Find where the given text appears and provide that cell's center as [X, Y] coordinate. 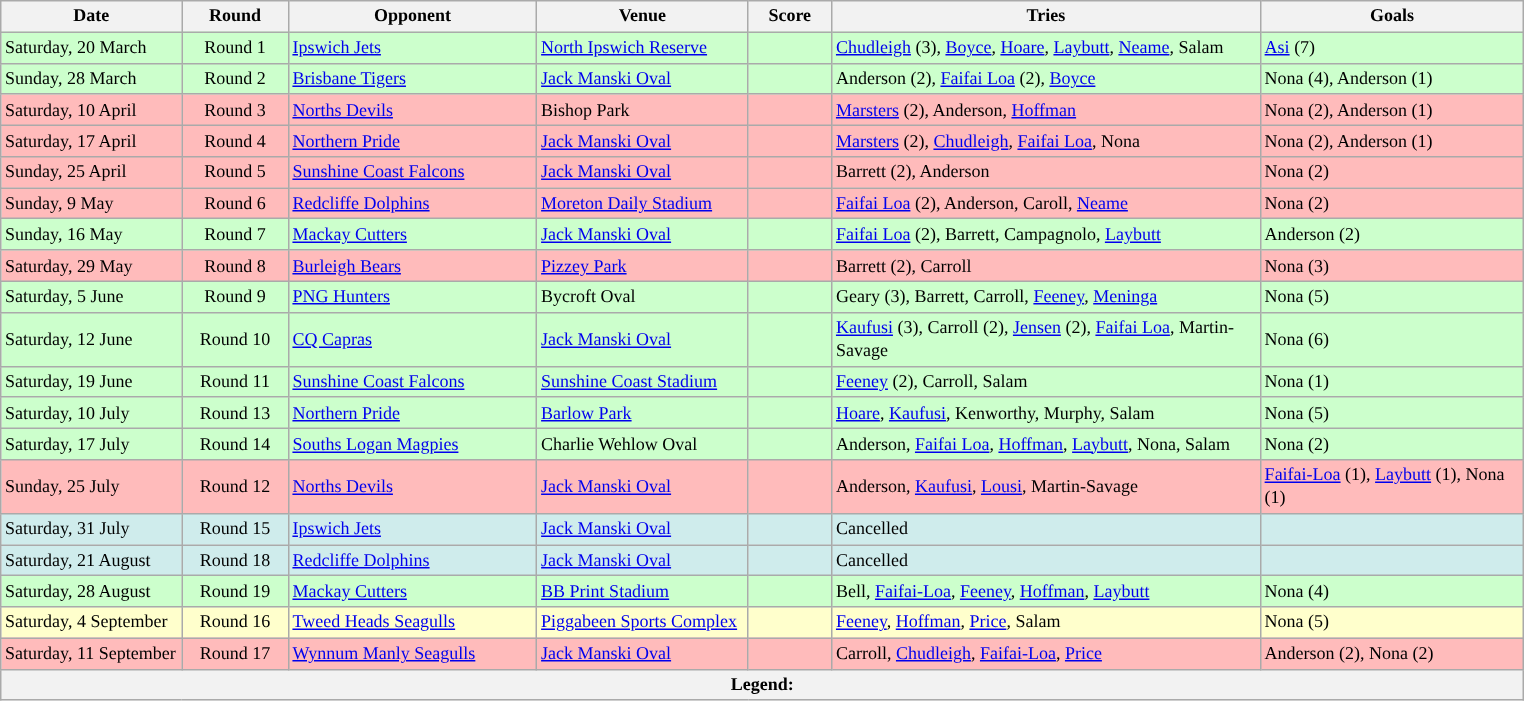
Geary (3), Barrett, Carroll, Feeney, Meninga [1046, 296]
Tries [1046, 16]
Saturday, 10 July [92, 412]
Saturday, 17 April [92, 140]
Nona (3) [1392, 266]
Bycroft Oval [642, 296]
Feeney (2), Carroll, Salam [1046, 382]
Pizzey Park [642, 266]
Round [235, 16]
Anderson (2), Faifai Loa (2), Boyce [1046, 78]
Saturday, 4 September [92, 622]
Legend: [762, 684]
Piggabeen Sports Complex [642, 622]
Round 15 [235, 528]
Saturday, 21 August [92, 560]
Barlow Park [642, 412]
Round 11 [235, 382]
Souths Logan Magpies [412, 444]
Opponent [412, 16]
Round 16 [235, 622]
Round 10 [235, 339]
Marsters (2), Chudleigh, Faifai Loa, Nona [1046, 140]
Round 2 [235, 78]
Sunday, 9 May [92, 204]
Tweed Heads Seagulls [412, 622]
Round 13 [235, 412]
Bishop Park [642, 110]
Saturday, 17 July [92, 444]
Hoare, Kaufusi, Kenworthy, Murphy, Salam [1046, 412]
Sunday, 28 March [92, 78]
Saturday, 20 March [92, 48]
Saturday, 29 May [92, 266]
Saturday, 31 July [92, 528]
Wynnum Manly Seagulls [412, 654]
Round 5 [235, 172]
Barrett (2), Anderson [1046, 172]
Sunday, 25 April [92, 172]
Sunday, 25 July [92, 487]
Date [92, 16]
Round 17 [235, 654]
PNG Hunters [412, 296]
Bell, Faifai-Loa, Feeney, Hoffman, Laybutt [1046, 592]
Saturday, 28 August [92, 592]
Sunshine Coast Stadium [642, 382]
Score [790, 16]
Kaufusi (3), Carroll (2), Jensen (2), Faifai Loa, Martin-Savage [1046, 339]
Anderson, Faifai Loa, Hoffman, Laybutt, Nona, Salam [1046, 444]
Round 8 [235, 266]
Feeney, Hoffman, Price, Salam [1046, 622]
Saturday, 19 June [92, 382]
Anderson (2) [1392, 234]
Saturday, 10 April [92, 110]
Round 18 [235, 560]
Nona (4), Anderson (1) [1392, 78]
Round 3 [235, 110]
Round 9 [235, 296]
Goals [1392, 16]
Faifai Loa (2), Barrett, Campagnolo, Laybutt [1046, 234]
Charlie Wehlow Oval [642, 444]
Sunday, 16 May [92, 234]
Asi (7) [1392, 48]
Barrett (2), Carroll [1046, 266]
Round 1 [235, 48]
Nona (6) [1392, 339]
Anderson (2), Nona (2) [1392, 654]
Saturday, 12 June [92, 339]
Nona (1) [1392, 382]
Chudleigh (3), Boyce, Hoare, Laybutt, Neame, Salam [1046, 48]
BB Print Stadium [642, 592]
Round 7 [235, 234]
Round 19 [235, 592]
Round 12 [235, 487]
Venue [642, 16]
Anderson, Kaufusi, Lousi, Martin-Savage [1046, 487]
Carroll, Chudleigh, Faifai-Loa, Price [1046, 654]
Faifai-Loa (1), Laybutt (1), Nona (1) [1392, 487]
Moreton Daily Stadium [642, 204]
Saturday, 5 June [92, 296]
Marsters (2), Anderson, Hoffman [1046, 110]
Nona (4) [1392, 592]
Burleigh Bears [412, 266]
Round 6 [235, 204]
Round 4 [235, 140]
North Ipswich Reserve [642, 48]
Faifai Loa (2), Anderson, Caroll, Neame [1046, 204]
Round 14 [235, 444]
Brisbane Tigers [412, 78]
Saturday, 11 September [92, 654]
CQ Capras [412, 339]
